From the cell containing the given text, extract its center point as (X, Y) coordinate. 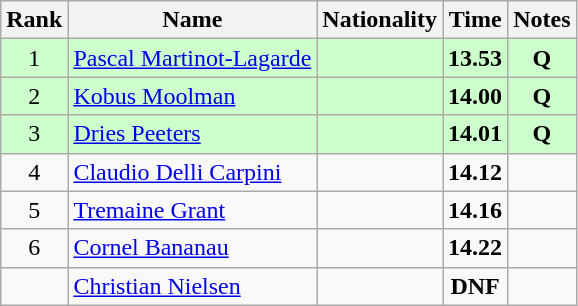
Nationality (380, 20)
2 (34, 96)
3 (34, 134)
1 (34, 58)
Tremaine Grant (192, 210)
Name (192, 20)
14.01 (476, 134)
4 (34, 172)
14.00 (476, 96)
Rank (34, 20)
Time (476, 20)
14.16 (476, 210)
14.22 (476, 248)
13.53 (476, 58)
Cornel Bananau (192, 248)
5 (34, 210)
DNF (476, 286)
Pascal Martinot-Lagarde (192, 58)
14.12 (476, 172)
6 (34, 248)
Christian Nielsen (192, 286)
Dries Peeters (192, 134)
Claudio Delli Carpini (192, 172)
Kobus Moolman (192, 96)
Notes (542, 20)
